Determine the [x, y] coordinate at the center of the cell enclosing the given text.  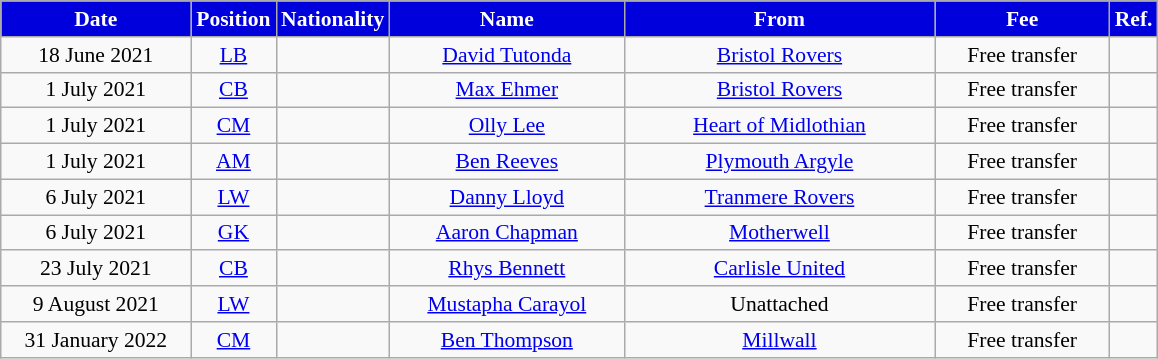
Carlisle United [779, 269]
David Tutonda [506, 55]
Ben Reeves [506, 162]
Unattached [779, 304]
Position [234, 19]
Motherwell [779, 233]
LB [234, 55]
Fee [1022, 19]
Mustapha Carayol [506, 304]
Max Ehmer [506, 90]
Heart of Midlothian [779, 126]
GK [234, 233]
23 July 2021 [96, 269]
9 August 2021 [96, 304]
AM [234, 162]
31 January 2022 [96, 340]
Olly Lee [506, 126]
Tranmere Rovers [779, 197]
Date [96, 19]
Plymouth Argyle [779, 162]
Aaron Chapman [506, 233]
Millwall [779, 340]
Name [506, 19]
Ben Thompson [506, 340]
Rhys Bennett [506, 269]
18 June 2021 [96, 55]
Nationality [332, 19]
From [779, 19]
Ref. [1134, 19]
Danny Lloyd [506, 197]
